Identify which cell holds the provided text, then report its (x, y) central coordinate. 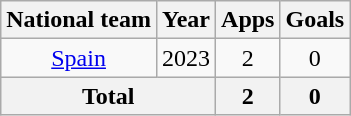
Apps (248, 20)
Spain (79, 58)
Year (186, 20)
Total (108, 96)
Goals (315, 20)
National team (79, 20)
2023 (186, 58)
